Capture the cell that displays the provided text and extract its (X, Y) central coordinate. 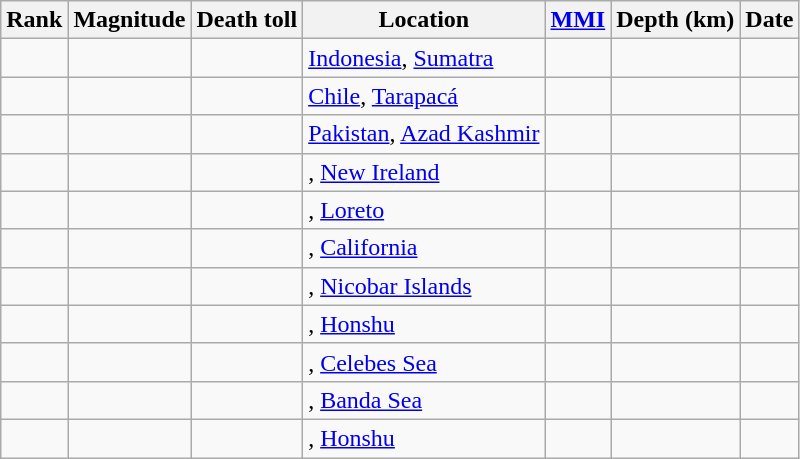
Location (424, 20)
, New Ireland (424, 172)
Rank (34, 20)
, California (424, 248)
, Nicobar Islands (424, 286)
Pakistan, Azad Kashmir (424, 134)
, Celebes Sea (424, 362)
Magnitude (130, 20)
Death toll (247, 20)
Date (770, 20)
, Banda Sea (424, 400)
Depth (km) (676, 20)
, Loreto (424, 210)
MMI (578, 20)
Indonesia, Sumatra (424, 58)
Chile, Tarapacá (424, 96)
